Scan for the cell matching the given text and deliver its (x, y) coordinate at center. 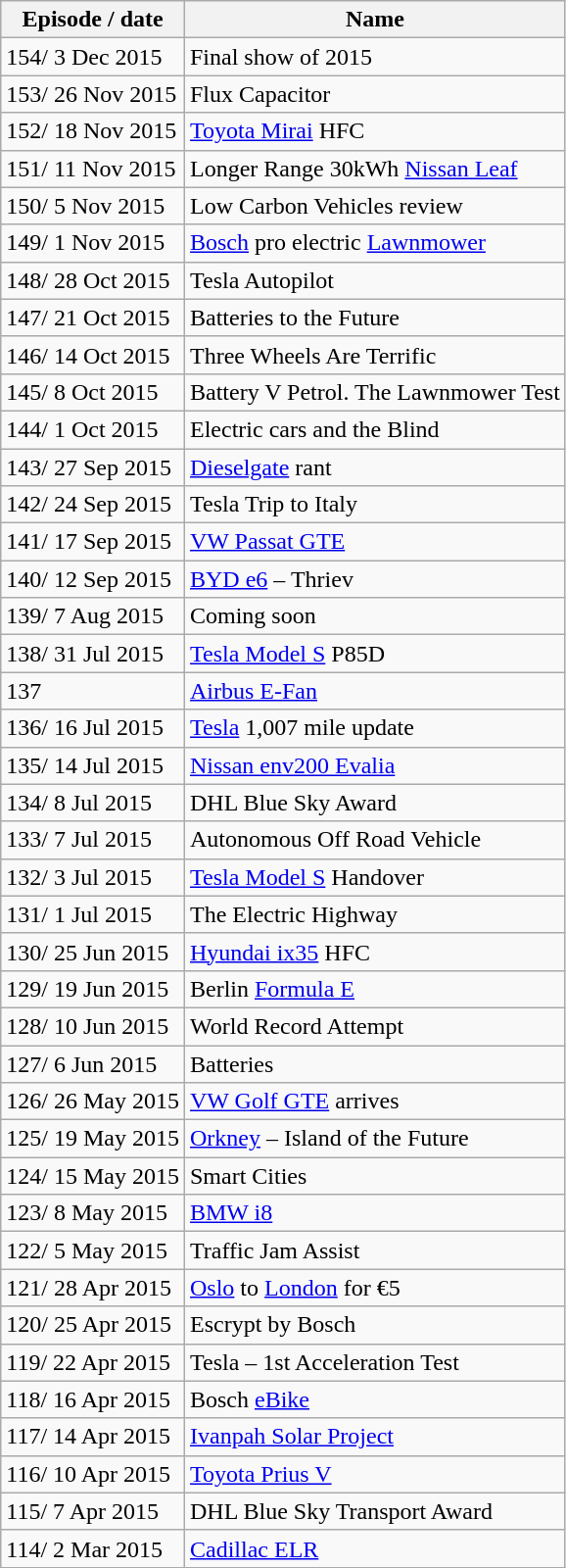
DHL Blue Sky Award (374, 803)
Tesla Autopilot (374, 280)
Airbus E-Fan (374, 691)
118/ 16 Apr 2015 (93, 1399)
123/ 8 May 2015 (93, 1213)
154/ 3 Dec 2015 (93, 57)
Berlin Formula E (374, 989)
133/ 7 Jul 2015 (93, 840)
Escrypt by Bosch (374, 1325)
VW Golf GTE arrives (374, 1102)
148/ 28 Oct 2015 (93, 280)
134/ 8 Jul 2015 (93, 803)
Dieselgate rant (374, 467)
Longer Range 30kWh Nissan Leaf (374, 169)
126/ 26 May 2015 (93, 1102)
151/ 11 Nov 2015 (93, 169)
Tesla Model S P85D (374, 654)
Toyota Prius V (374, 1474)
145/ 8 Oct 2015 (93, 392)
147/ 21 Oct 2015 (93, 318)
142/ 24 Sep 2015 (93, 505)
Smart Cities (374, 1176)
115/ 7 Apr 2015 (93, 1511)
Ivanpah Solar Project (374, 1437)
Oslo to London for €5 (374, 1288)
VW Passat GTE (374, 542)
143/ 27 Sep 2015 (93, 467)
119/ 22 Apr 2015 (93, 1362)
127/ 6 Jun 2015 (93, 1063)
The Electric Highway (374, 914)
139/ 7 Aug 2015 (93, 616)
130/ 25 Jun 2015 (93, 952)
Nissan env200 Evalia (374, 765)
Three Wheels Are Terrific (374, 355)
153/ 26 Nov 2015 (93, 94)
World Record Attempt (374, 1026)
114/ 2 Mar 2015 (93, 1548)
Tesla 1,007 mile update (374, 728)
Electric cars and the Blind (374, 429)
132/ 3 Jul 2015 (93, 877)
Tesla – 1st Acceleration Test (374, 1362)
Batteries to the Future (374, 318)
150/ 5 Nov 2015 (93, 206)
116/ 10 Apr 2015 (93, 1474)
149/ 1 Nov 2015 (93, 243)
Flux Capacitor (374, 94)
141/ 17 Sep 2015 (93, 542)
BYD e6 – Thriev (374, 579)
Battery V Petrol. The Lawnmower Test (374, 392)
144/ 1 Oct 2015 (93, 429)
Cadillac ELR (374, 1548)
122/ 5 May 2015 (93, 1250)
146/ 14 Oct 2015 (93, 355)
120/ 25 Apr 2015 (93, 1325)
Tesla Model S Handover (374, 877)
Low Carbon Vehicles review (374, 206)
Name (374, 20)
138/ 31 Jul 2015 (93, 654)
129/ 19 Jun 2015 (93, 989)
DHL Blue Sky Transport Award (374, 1511)
Bosch eBike (374, 1399)
Bosch pro electric Lawnmower (374, 243)
137 (93, 691)
Coming soon (374, 616)
125/ 19 May 2015 (93, 1139)
BMW i8 (374, 1213)
135/ 14 Jul 2015 (93, 765)
117/ 14 Apr 2015 (93, 1437)
Autonomous Off Road Vehicle (374, 840)
140/ 12 Sep 2015 (93, 579)
Toyota Mirai HFC (374, 131)
152/ 18 Nov 2015 (93, 131)
Batteries (374, 1063)
121/ 28 Apr 2015 (93, 1288)
Hyundai ix35 HFC (374, 952)
131/ 1 Jul 2015 (93, 914)
Episode / date (93, 20)
Tesla Trip to Italy (374, 505)
Traffic Jam Assist (374, 1250)
136/ 16 Jul 2015 (93, 728)
Orkney – Island of the Future (374, 1139)
128/ 10 Jun 2015 (93, 1026)
124/ 15 May 2015 (93, 1176)
Final show of 2015 (374, 57)
